Search for the cell housing the specified text and yield its [X, Y] center coordinate. 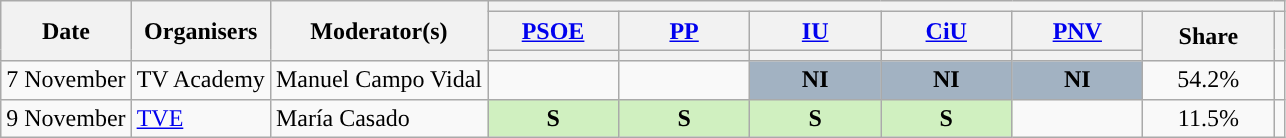
9 November [66, 118]
PNV [1078, 31]
TV Academy [200, 80]
Share [1208, 36]
IU [816, 31]
María Casado [378, 118]
PSOE [554, 31]
Manuel Campo Vidal [378, 80]
TVE [200, 118]
Moderator(s) [378, 31]
54.2% [1208, 80]
Organisers [200, 31]
PP [684, 31]
11.5% [1208, 118]
7 November [66, 80]
CiU [946, 31]
Date [66, 31]
